Provide the (X, Y) coordinate of the cell's center where the given text is located.  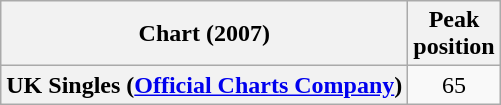
65 (454, 85)
UK Singles (Official Charts Company) (204, 85)
Peakposition (454, 34)
Chart (2007) (204, 34)
